Pinpoint the cell where the given text exists, returning its (x, y) midpoint coordinate. 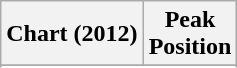
PeakPosition (190, 34)
Chart (2012) (72, 34)
